Search for the cell housing the specified text and yield its [x, y] center coordinate. 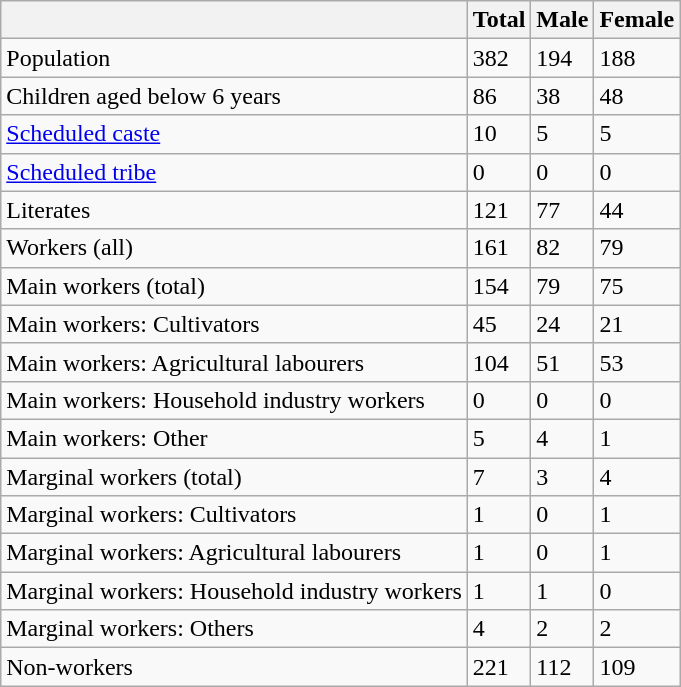
Marginal workers: Others [234, 629]
38 [562, 96]
221 [499, 667]
382 [499, 58]
161 [499, 248]
121 [499, 210]
Children aged below 6 years [234, 96]
194 [562, 58]
Main workers (total) [234, 286]
Main workers: Other [234, 438]
53 [637, 362]
24 [562, 324]
Main workers: Household industry workers [234, 400]
48 [637, 96]
Literates [234, 210]
Marginal workers (total) [234, 477]
86 [499, 96]
154 [499, 286]
Population [234, 58]
Non-workers [234, 667]
Marginal workers: Agricultural labourers [234, 553]
21 [637, 324]
7 [499, 477]
51 [562, 362]
112 [562, 667]
3 [562, 477]
Main workers: Agricultural labourers [234, 362]
Scheduled tribe [234, 172]
10 [499, 134]
Male [562, 20]
Main workers: Cultivators [234, 324]
77 [562, 210]
109 [637, 667]
Workers (all) [234, 248]
44 [637, 210]
104 [499, 362]
82 [562, 248]
Total [499, 20]
Marginal workers: Cultivators [234, 515]
45 [499, 324]
Scheduled caste [234, 134]
Female [637, 20]
188 [637, 58]
75 [637, 286]
Marginal workers: Household industry workers [234, 591]
